Capture the cell that displays the provided text and extract its (x, y) central coordinate. 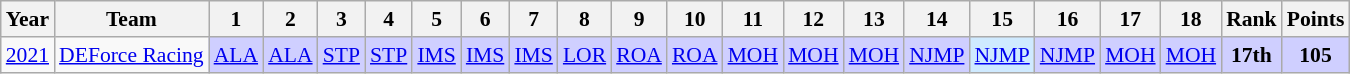
12 (814, 19)
9 (639, 19)
16 (1068, 19)
3 (342, 19)
13 (874, 19)
10 (695, 19)
1 (236, 19)
4 (388, 19)
LOR (584, 55)
105 (1316, 55)
Rank (1252, 19)
17th (1252, 55)
Points (1316, 19)
Team (132, 19)
5 (436, 19)
2021 (28, 55)
DEForce Racing (132, 55)
6 (486, 19)
14 (936, 19)
11 (754, 19)
7 (534, 19)
17 (1130, 19)
8 (584, 19)
15 (1002, 19)
Year (28, 19)
18 (1192, 19)
2 (290, 19)
